Search for the cell housing the specified text and yield its [x, y] center coordinate. 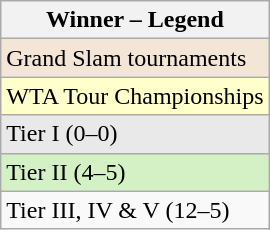
Tier I (0–0) [135, 134]
Winner – Legend [135, 20]
WTA Tour Championships [135, 96]
Tier III, IV & V (12–5) [135, 210]
Tier II (4–5) [135, 172]
Grand Slam tournaments [135, 58]
